Provide the (x, y) coordinate of the cell's center where the given text is located.  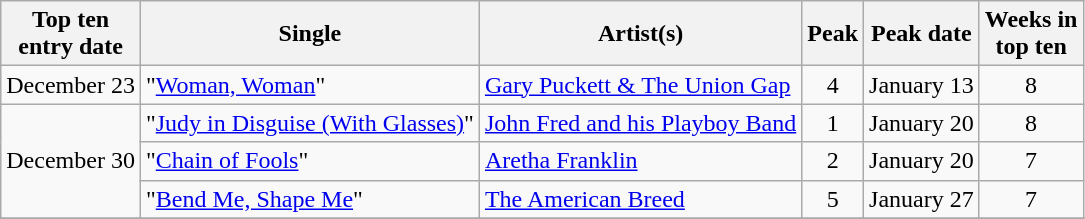
Weeks intop ten (1031, 34)
December 23 (71, 85)
January 27 (922, 199)
Top tenentry date (71, 34)
Aretha Franklin (640, 161)
"Judy in Disguise (With Glasses)" (310, 123)
January 13 (922, 85)
Artist(s) (640, 34)
5 (833, 199)
2 (833, 161)
Peak date (922, 34)
Peak (833, 34)
December 30 (71, 161)
4 (833, 85)
Gary Puckett & The Union Gap (640, 85)
John Fred and his Playboy Band (640, 123)
The American Breed (640, 199)
"Chain of Fools" (310, 161)
1 (833, 123)
"Bend Me, Shape Me" (310, 199)
Single (310, 34)
"Woman, Woman" (310, 85)
